Detect which cell encompasses the target text, then output its [x, y] center coordinate. 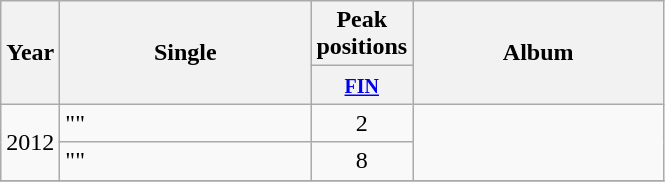
Year [30, 52]
FIN [362, 85]
8 [362, 161]
Peak positions [362, 34]
2012 [30, 142]
Album [538, 52]
2 [362, 123]
Single [186, 52]
